Find where the given text appears and provide that cell's center as (X, Y) coordinate. 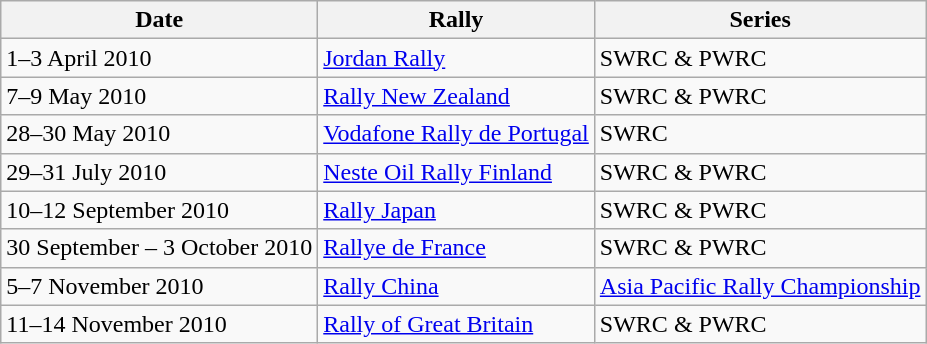
30 September – 3 October 2010 (160, 248)
1–3 April 2010 (160, 58)
11–14 November 2010 (160, 324)
Vodafone Rally de Portugal (456, 134)
Rally New Zealand (456, 96)
Rallye de France (456, 248)
Neste Oil Rally Finland (456, 172)
Asia Pacific Rally Championship (760, 286)
5–7 November 2010 (160, 286)
Rally (456, 20)
Rally China (456, 286)
Rally of Great Britain (456, 324)
SWRC (760, 134)
28–30 May 2010 (160, 134)
Jordan Rally (456, 58)
29–31 July 2010 (160, 172)
Series (760, 20)
Rally Japan (456, 210)
Date (160, 20)
7–9 May 2010 (160, 96)
10–12 September 2010 (160, 210)
